Determine the (x, y) coordinate at the center of the cell enclosing the given text.  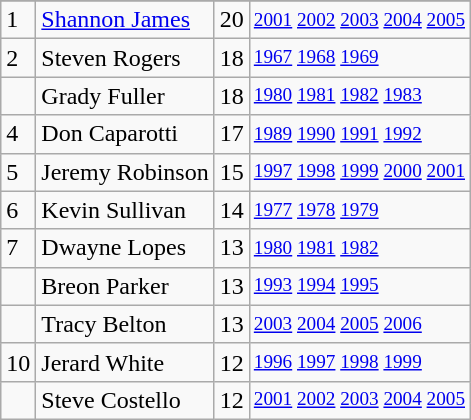
1980 1981 1982 (359, 248)
Don Caparotti (125, 134)
Steven Rogers (125, 58)
1977 1978 1979 (359, 210)
1967 1968 1969 (359, 58)
10 (18, 362)
6 (18, 210)
17 (232, 134)
Shannon James (125, 20)
15 (232, 172)
Jeremy Robinson (125, 172)
1980 1981 1982 1983 (359, 96)
Dwayne Lopes (125, 248)
Grady Fuller (125, 96)
20 (232, 20)
4 (18, 134)
Jerard White (125, 362)
1996 1997 1998 1999 (359, 362)
Kevin Sullivan (125, 210)
1993 1994 1995 (359, 286)
7 (18, 248)
1989 1990 1991 1992 (359, 134)
14 (232, 210)
1 (18, 20)
Breon Parker (125, 286)
2003 2004 2005 2006 (359, 324)
Steve Costello (125, 400)
Tracy Belton (125, 324)
1997 1998 1999 2000 2001 (359, 172)
2 (18, 58)
5 (18, 172)
